Scan for the cell matching the given text and deliver its (X, Y) coordinate at center. 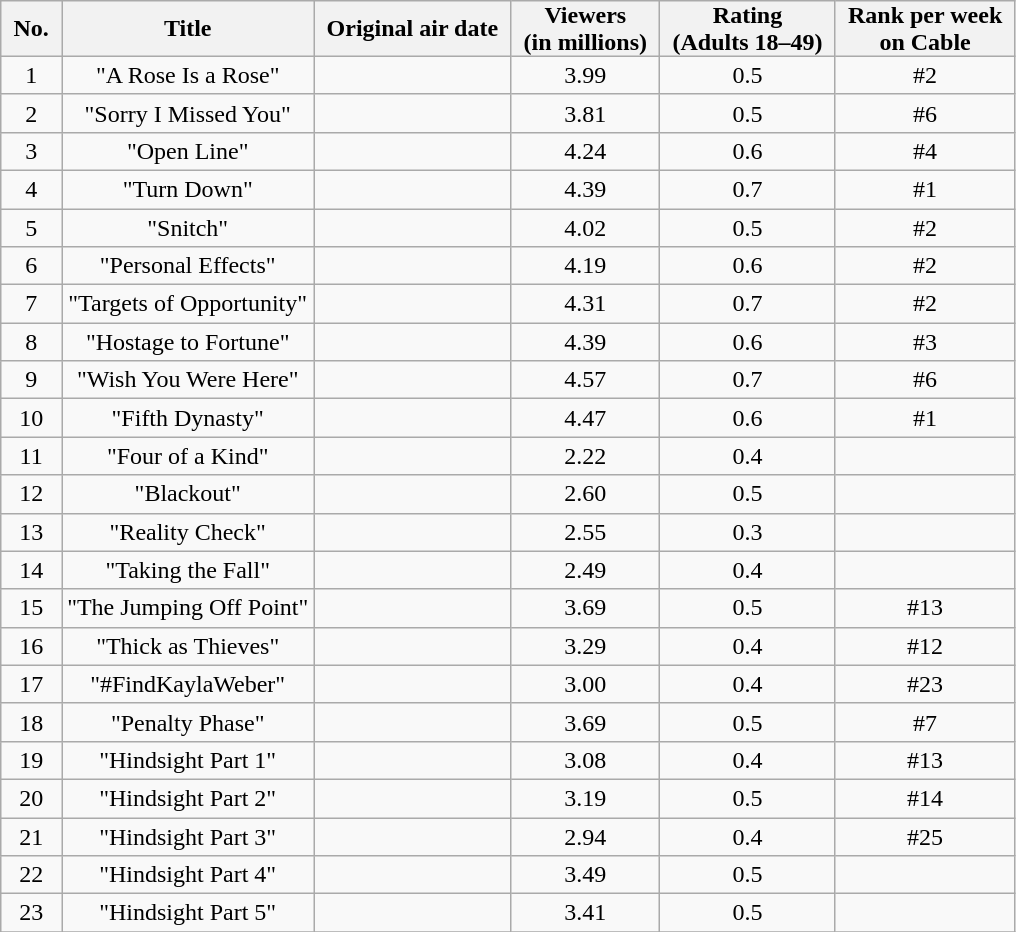
"Reality Check" (188, 532)
"Hostage to Fortune" (188, 342)
"Hindsight Part 1" (188, 760)
4.24 (586, 151)
11 (32, 456)
20 (32, 798)
12 (32, 494)
#23 (925, 684)
2.49 (586, 570)
"Thick as Thieves" (188, 646)
6 (32, 266)
#4 (925, 151)
5 (32, 227)
4.31 (586, 304)
23 (32, 913)
Original air date (412, 29)
17 (32, 684)
9 (32, 380)
2.94 (586, 837)
14 (32, 570)
10 (32, 418)
No. (32, 29)
Rating(Adults 18–49) (748, 29)
18 (32, 722)
#3 (925, 342)
2 (32, 113)
#12 (925, 646)
4.57 (586, 380)
"Taking the Fall" (188, 570)
15 (32, 608)
4.19 (586, 266)
21 (32, 837)
"Personal Effects" (188, 266)
"Targets of Opportunity" (188, 304)
"Snitch" (188, 227)
0.3 (748, 532)
"Hindsight Part 5" (188, 913)
3 (32, 151)
13 (32, 532)
3.49 (586, 875)
Viewers(in millions) (586, 29)
4 (32, 189)
3.99 (586, 75)
"Wish You Were Here" (188, 380)
4.02 (586, 227)
"Hindsight Part 4" (188, 875)
"#FindKaylaWeber" (188, 684)
"Fifth Dynasty" (188, 418)
3.29 (586, 646)
"Hindsight Part 2" (188, 798)
"A Rose Is a Rose" (188, 75)
2.22 (586, 456)
"Hindsight Part 3" (188, 837)
7 (32, 304)
"Sorry I Missed You" (188, 113)
"Blackout" (188, 494)
3.08 (586, 760)
1 (32, 75)
8 (32, 342)
"Open Line" (188, 151)
22 (32, 875)
4.47 (586, 418)
#14 (925, 798)
3.41 (586, 913)
#25 (925, 837)
"The Jumping Off Point" (188, 608)
2.55 (586, 532)
"Turn Down" (188, 189)
"Four of a Kind" (188, 456)
"Penalty Phase" (188, 722)
3.81 (586, 113)
19 (32, 760)
Rank per weekon Cable (925, 29)
Title (188, 29)
#7 (925, 722)
16 (32, 646)
3.19 (586, 798)
2.60 (586, 494)
3.00 (586, 684)
